From the cell containing the given text, extract its center point as [X, Y] coordinate. 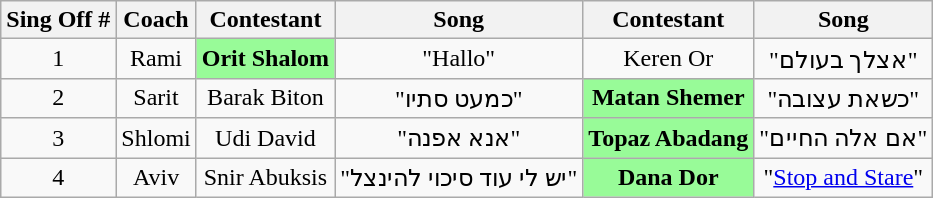
Aviv [156, 178]
Topaz Abadang [668, 138]
Shlomi [156, 138]
Dana Dor [668, 178]
"אצלך בעולם" [844, 59]
Rami [156, 59]
3 [58, 138]
1 [58, 59]
"יש לי עוד סיכוי להינצל" [459, 178]
Udi David [265, 138]
"Hallo" [459, 59]
"כמעט סתיו" [459, 98]
4 [58, 178]
Coach [156, 20]
Sarit [156, 98]
Orit Shalom [265, 59]
"כשאת עצובה" [844, 98]
Sing Off # [58, 20]
2 [58, 98]
Matan Shemer [668, 98]
Snir Abuksis [265, 178]
Barak Biton [265, 98]
"אם אלה החיים" [844, 138]
"Stop and Stare" [844, 178]
"אנא אפנה" [459, 138]
Keren Or [668, 59]
